Extract the [X, Y] coordinate from the center of the cell holding the provided text.  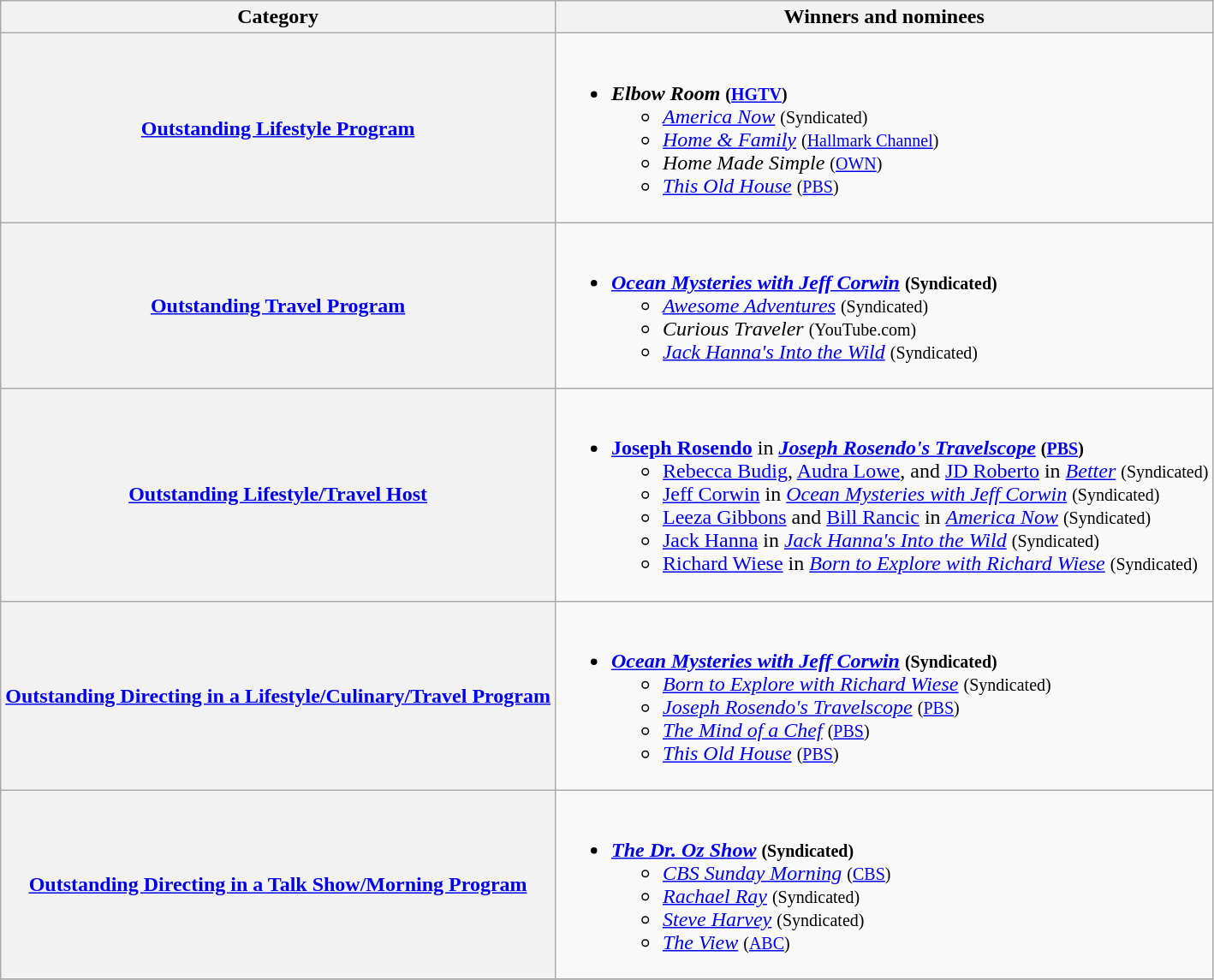
Category [278, 17]
Winners and nominees [884, 17]
Ocean Mysteries with Jeff Corwin (Syndicated)Awesome Adventures (Syndicated)Curious Traveler (YouTube.com)Jack Hanna's Into the Wild (Syndicated) [884, 306]
Outstanding Travel Program [278, 306]
Elbow Room (HGTV)America Now (Syndicated)Home & Family (Hallmark Channel)Home Made Simple (OWN)This Old House (PBS) [884, 128]
Outstanding Directing in a Talk Show/Morning Program [278, 885]
Outstanding Directing in a Lifestyle/Culinary/Travel Program [278, 695]
The Dr. Oz Show (Syndicated)CBS Sunday Morning (CBS)Rachael Ray (Syndicated)Steve Harvey (Syndicated)The View (ABC) [884, 885]
Outstanding Lifestyle/Travel Host [278, 495]
Outstanding Lifestyle Program [278, 128]
